Return the [X, Y] coordinate for the center point of the cell that contains the specified text.  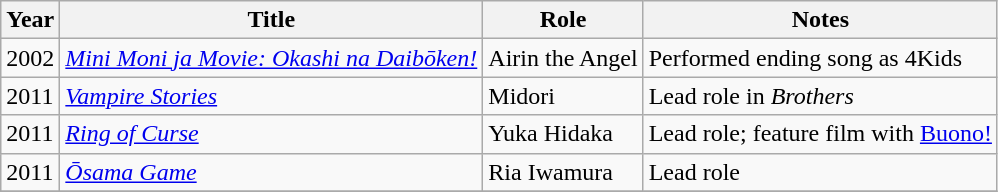
Notes [820, 20]
Performed ending song as 4Kids [820, 58]
Mini Moni ja Movie: Okashi na Daibōken! [272, 58]
Ōsama Game [272, 172]
Ria Iwamura [563, 172]
Lead role; feature film with Buono! [820, 134]
Role [563, 20]
2002 [30, 58]
Ring of Curse [272, 134]
Midori [563, 96]
Airin the Angel [563, 58]
Title [272, 20]
Year [30, 20]
Lead role [820, 172]
Vampire Stories [272, 96]
Lead role in Brothers [820, 96]
Yuka Hidaka [563, 134]
